Capture the cell that displays the provided text and extract its (x, y) central coordinate. 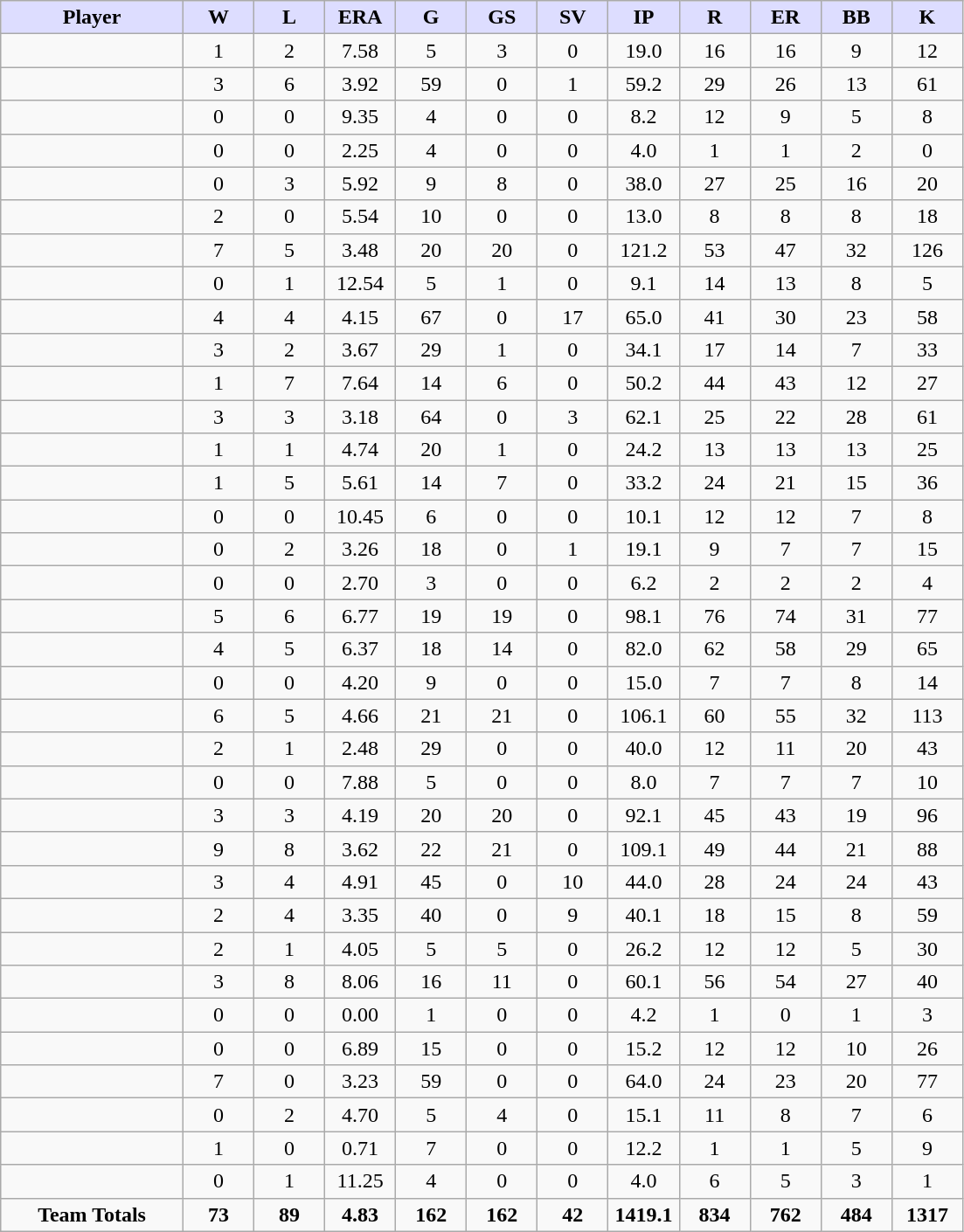
ER (785, 17)
40.0 (643, 749)
31 (857, 616)
4.70 (360, 1115)
6.37 (360, 649)
2.70 (360, 583)
19.0 (643, 51)
4.19 (360, 815)
484 (857, 1215)
0.71 (360, 1148)
60.1 (643, 982)
82.0 (643, 649)
54 (785, 982)
2.25 (360, 150)
5.61 (360, 483)
5.54 (360, 217)
0.00 (360, 1015)
64.0 (643, 1082)
7.58 (360, 51)
19.1 (643, 550)
BB (857, 17)
44.0 (643, 882)
65 (926, 649)
26.2 (643, 948)
1419.1 (643, 1215)
126 (926, 250)
W (218, 17)
8.06 (360, 982)
4.05 (360, 948)
4.91 (360, 882)
55 (785, 716)
121.2 (643, 250)
12.2 (643, 1148)
Team Totals (93, 1215)
7.64 (360, 383)
834 (715, 1215)
6.89 (360, 1049)
GS (502, 17)
89 (288, 1215)
3.26 (360, 550)
L (288, 17)
56 (715, 982)
41 (715, 316)
38.0 (643, 183)
73 (218, 1215)
3.23 (360, 1082)
4.15 (360, 316)
65.0 (643, 316)
88 (926, 848)
50.2 (643, 383)
15.0 (643, 682)
8.2 (643, 117)
59.2 (643, 84)
33.2 (643, 483)
15.1 (643, 1115)
SV (573, 17)
3.67 (360, 350)
62.1 (643, 417)
98.1 (643, 616)
64 (432, 417)
3.62 (360, 848)
Player (93, 17)
74 (785, 616)
6.77 (360, 616)
IP (643, 17)
762 (785, 1215)
33 (926, 350)
92.1 (643, 815)
5.92 (360, 183)
4.83 (360, 1215)
24.2 (643, 450)
1317 (926, 1215)
12.54 (360, 283)
53 (715, 250)
40.1 (643, 915)
15.2 (643, 1049)
7.88 (360, 782)
109.1 (643, 848)
62 (715, 649)
9.1 (643, 283)
K (926, 17)
13.0 (643, 217)
3.92 (360, 84)
G (432, 17)
47 (785, 250)
4.20 (360, 682)
4.66 (360, 716)
R (715, 17)
34.1 (643, 350)
3.18 (360, 417)
96 (926, 815)
76 (715, 616)
3.48 (360, 250)
6.2 (643, 583)
106.1 (643, 716)
11.25 (360, 1181)
60 (715, 716)
ERA (360, 17)
9.35 (360, 117)
3.35 (360, 915)
10.1 (643, 516)
10.45 (360, 516)
2.48 (360, 749)
113 (926, 716)
67 (432, 316)
42 (573, 1215)
49 (715, 848)
4.74 (360, 450)
8.0 (643, 782)
36 (926, 483)
4.2 (643, 1015)
